Detect which cell encompasses the target text, then output its (x, y) center coordinate. 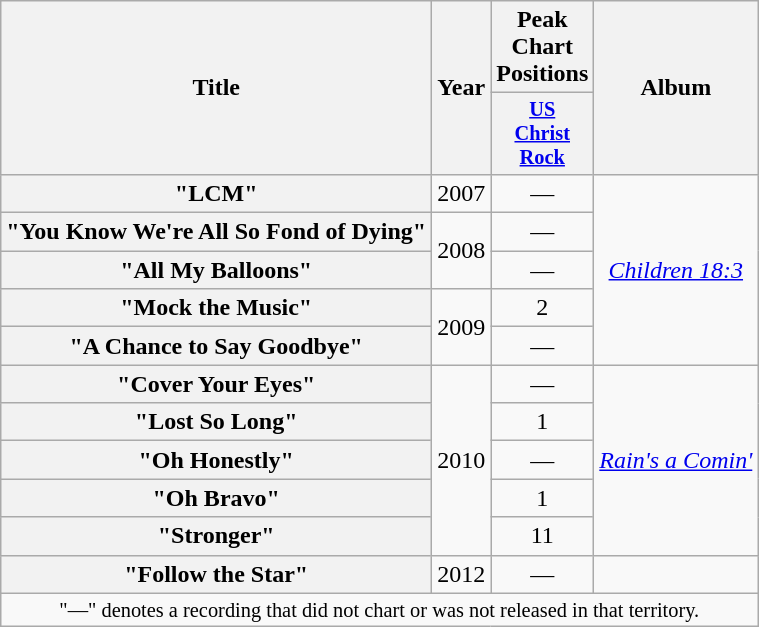
2007 (462, 193)
"Stronger" (216, 536)
"Follow the Star" (216, 574)
11 (542, 536)
"Lost So Long" (216, 422)
"Oh Honestly" (216, 460)
Album (676, 88)
"—" denotes a recording that did not chart or was not released in that territory. (380, 610)
"LCM" (216, 193)
2008 (462, 251)
2009 (462, 327)
Rain's a Comin' (676, 460)
"You Know We're All So Fond of Dying" (216, 232)
"Cover Your Eyes" (216, 384)
2012 (462, 574)
Children 18:3 (676, 269)
Year (462, 88)
"Mock the Music" (216, 308)
2010 (462, 460)
Peak Chart Positions (542, 47)
"A Chance to Say Goodbye" (216, 346)
"All My Balloons" (216, 270)
USChristRock (542, 134)
2 (542, 308)
Title (216, 88)
"Oh Bravo" (216, 498)
